Return the (x, y) coordinate for the center point of the cell that contains the specified text.  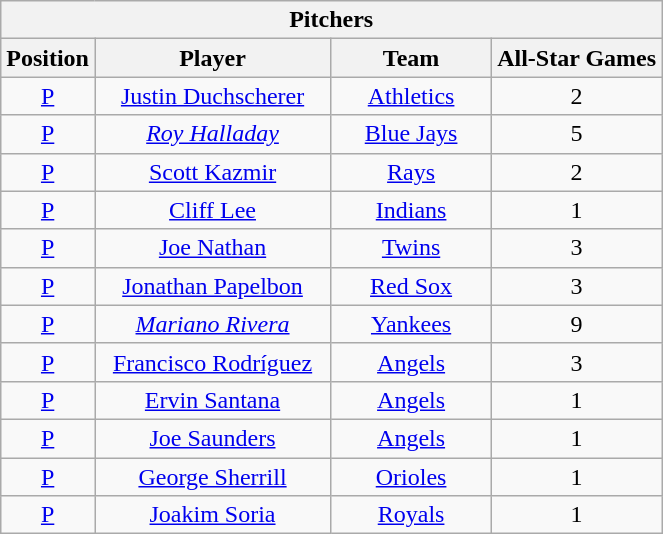
Joakim Soria (212, 515)
All-Star Games (577, 58)
Rays (412, 172)
Twins (412, 248)
Joe Saunders (212, 438)
Position (48, 58)
Roy Halladay (212, 134)
George Sherrill (212, 477)
Jonathan Papelbon (212, 286)
Justin Duchscherer (212, 96)
Pitchers (332, 20)
Red Sox (412, 286)
Athletics (412, 96)
Ervin Santana (212, 400)
Player (212, 58)
Scott Kazmir (212, 172)
Mariano Rivera (212, 324)
5 (577, 134)
Team (412, 58)
Joe Nathan (212, 248)
Orioles (412, 477)
Francisco Rodríguez (212, 362)
Blue Jays (412, 134)
Cliff Lee (212, 210)
Yankees (412, 324)
Royals (412, 515)
9 (577, 324)
Indians (412, 210)
